Detect which cell encompasses the target text, then output its (X, Y) center coordinate. 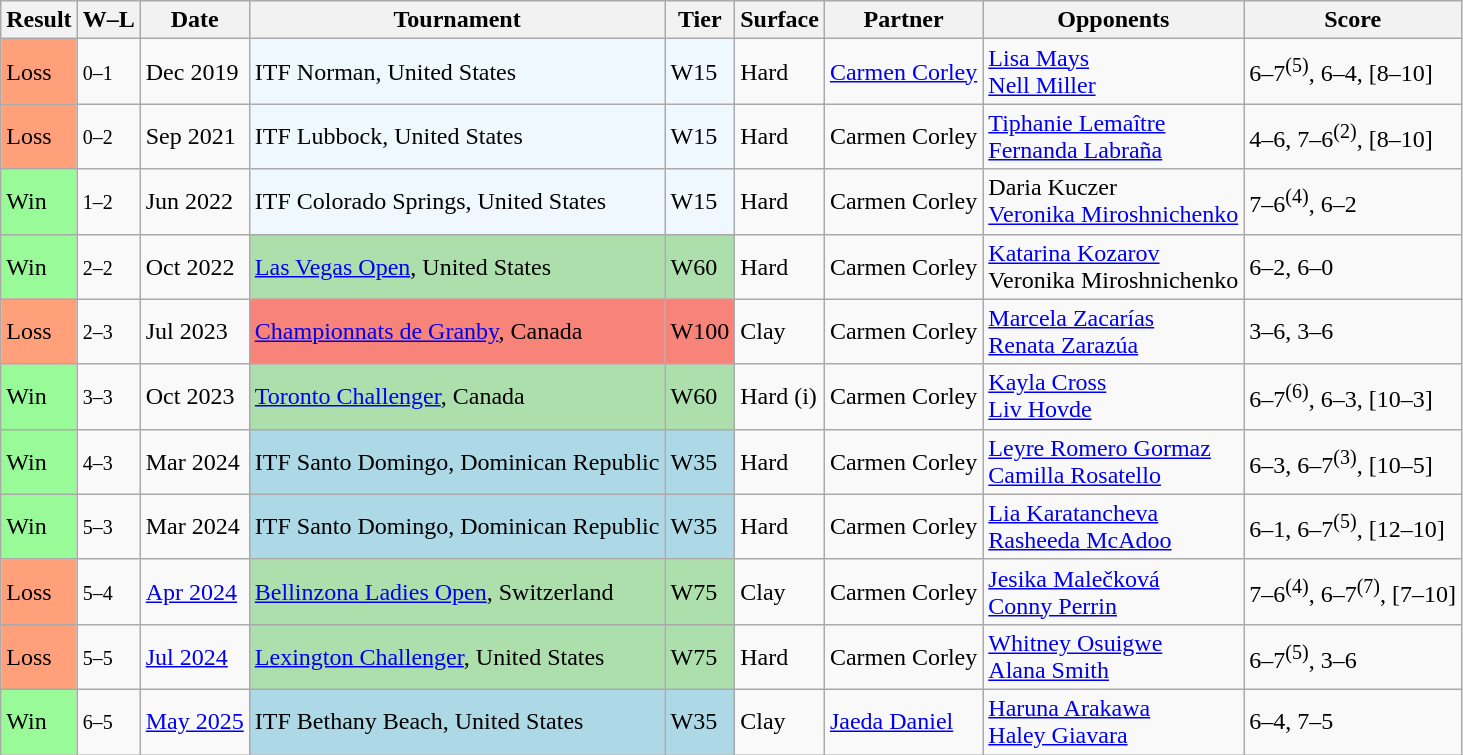
6–7(5), 6–4, [8–10] (1353, 72)
Jul 2023 (194, 332)
6–5 (108, 722)
Haruna Arakawa Haley Giavara (1114, 722)
Lexington Challenger, United States (457, 656)
May 2025 (194, 722)
Whitney Osuigwe Alana Smith (1114, 656)
Surface (780, 20)
5–5 (108, 656)
3–3 (108, 396)
2–3 (108, 332)
Daria Kuczer Veronika Miroshnichenko (1114, 202)
Oct 2023 (194, 396)
0–2 (108, 136)
Jun 2022 (194, 202)
Leyre Romero Gormaz Camilla Rosatello (1114, 462)
Jul 2024 (194, 656)
Katarina Kozarov Veronika Miroshnichenko (1114, 266)
Jesika Malečková Conny Perrin (1114, 592)
Toronto Challenger, Canada (457, 396)
Tiphanie Lemaître Fernanda Labraña (1114, 136)
W–L (108, 20)
Kayla Cross Liv Hovde (1114, 396)
Oct 2022 (194, 266)
Tier (700, 20)
6–7(5), 3–6 (1353, 656)
3–6, 3–6 (1353, 332)
W100 (700, 332)
Lisa Mays Nell Miller (1114, 72)
6–7(6), 6–3, [10–3] (1353, 396)
4–6, 7–6(2), [8–10] (1353, 136)
Championnats de Granby, Canada (457, 332)
ITF Norman, United States (457, 72)
ITF Bethany Beach, United States (457, 722)
6–4, 7–5 (1353, 722)
Date (194, 20)
6–2, 6–0 (1353, 266)
Result (39, 20)
Jaeda Daniel (903, 722)
0–1 (108, 72)
7–6(4), 6–7(7), [7–10] (1353, 592)
Dec 2019 (194, 72)
5–4 (108, 592)
Lia Karatancheva Rasheeda McAdoo (1114, 526)
1–2 (108, 202)
ITF Colorado Springs, United States (457, 202)
Marcela Zacarías Renata Zarazúa (1114, 332)
Sep 2021 (194, 136)
6–1, 6–7(5), [12–10] (1353, 526)
Bellinzona Ladies Open, Switzerland (457, 592)
Apr 2024 (194, 592)
7–6(4), 6–2 (1353, 202)
4–3 (108, 462)
5–3 (108, 526)
ITF Lubbock, United States (457, 136)
Score (1353, 20)
Las Vegas Open, United States (457, 266)
Partner (903, 20)
Hard (i) (780, 396)
Opponents (1114, 20)
Tournament (457, 20)
6–3, 6–7(3), [10–5] (1353, 462)
2–2 (108, 266)
